Return [x, y] of the center of cell containing provided text 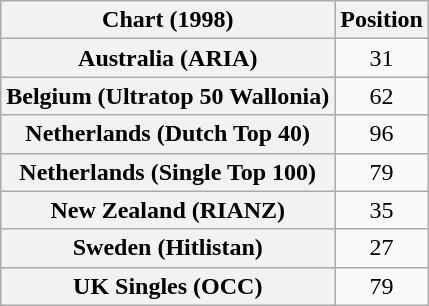
Sweden (Hitlistan) [168, 248]
Netherlands (Single Top 100) [168, 172]
Chart (1998) [168, 20]
Australia (ARIA) [168, 58]
31 [382, 58]
27 [382, 248]
62 [382, 96]
96 [382, 134]
Belgium (Ultratop 50 Wallonia) [168, 96]
Position [382, 20]
35 [382, 210]
Netherlands (Dutch Top 40) [168, 134]
UK Singles (OCC) [168, 286]
New Zealand (RIANZ) [168, 210]
